Find where the given text appears and provide that cell's center as (x, y) coordinate. 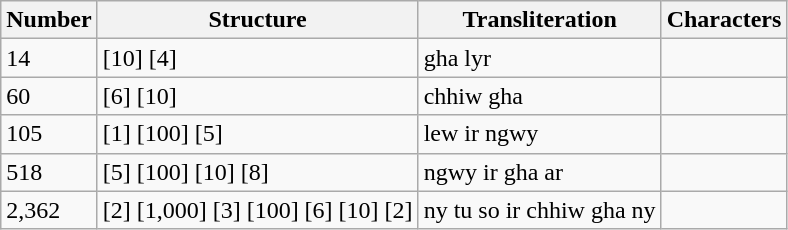
Number (49, 20)
Characters (724, 20)
Transliteration (540, 20)
lew ir ngwy (540, 134)
14 (49, 58)
105 (49, 134)
[1] [100] [5] (258, 134)
gha lyr (540, 58)
518 (49, 172)
[6] [10] (258, 96)
Structure (258, 20)
ny tu so ir chhiw gha ny (540, 210)
[10] [4] (258, 58)
60 (49, 96)
chhiw gha (540, 96)
ngwy ir gha ar (540, 172)
[5] [100] [10] [8] (258, 172)
[2] [1,000] [3] [100] [6] [10] [2] (258, 210)
2,362 (49, 210)
